For the text-containing cell, return its midpoint in [X, Y] coordinate format. 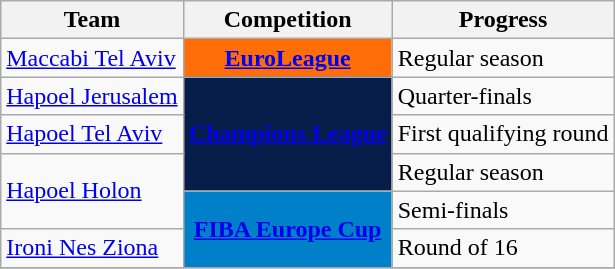
Semi-finals [503, 210]
Champions League [288, 134]
Progress [503, 20]
First qualifying round [503, 134]
Team [92, 20]
Ironi Nes Ziona [92, 248]
Competition [288, 20]
Hapoel Tel Aviv [92, 134]
EuroLeague [288, 58]
Quarter-finals [503, 96]
Maccabi Tel Aviv [92, 58]
Hapoel Jerusalem [92, 96]
FIBA Europe Cup [288, 229]
Round of 16 [503, 248]
Hapoel Holon [92, 191]
